Identify which cell holds the provided text, then report its (X, Y) central coordinate. 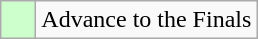
Advance to the Finals (146, 20)
